Return the (x, y) coordinate for the center point of the cell that contains the specified text.  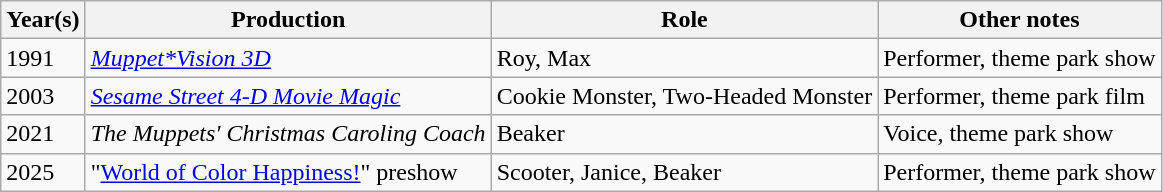
Production (288, 20)
Other notes (1020, 20)
Role (684, 20)
Year(s) (43, 20)
2003 (43, 96)
Muppet*Vision 3D (288, 58)
Scooter, Janice, Beaker (684, 172)
Performer, theme park film (1020, 96)
Roy, Max (684, 58)
"World of Color Happiness!" preshow (288, 172)
Sesame Street 4-D Movie Magic (288, 96)
1991 (43, 58)
Beaker (684, 134)
Cookie Monster, Two-Headed Monster (684, 96)
2021 (43, 134)
Voice, theme park show (1020, 134)
2025 (43, 172)
The Muppets' Christmas Caroling Coach (288, 134)
